Scan for the cell matching the given text and deliver its [x, y] coordinate at center. 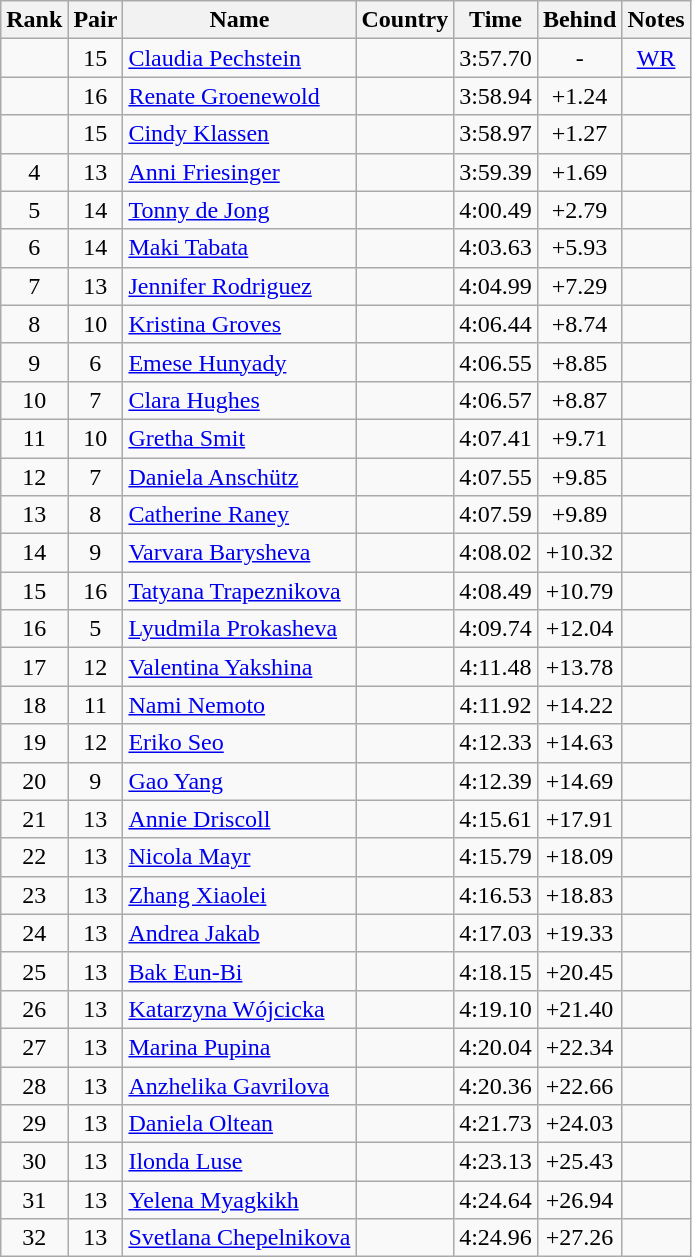
4:09.74 [496, 629]
+2.79 [579, 210]
Anni Friesinger [240, 172]
27 [34, 1047]
+12.04 [579, 629]
22 [34, 857]
+9.71 [579, 438]
Jennifer Rodriguez [240, 286]
Andrea Jakab [240, 933]
Tonny de Jong [240, 210]
Gretha Smit [240, 438]
4 [34, 172]
4:11.92 [496, 705]
Nami Nemoto [240, 705]
4:16.53 [496, 895]
+18.09 [579, 857]
4:17.03 [496, 933]
Time [496, 20]
4:06.55 [496, 362]
Maki Tabata [240, 248]
+27.26 [579, 1238]
Renate Groenewold [240, 96]
Country [405, 20]
32 [34, 1238]
4:24.96 [496, 1238]
25 [34, 971]
+1.27 [579, 134]
3:59.39 [496, 172]
+18.83 [579, 895]
+22.34 [579, 1047]
4:06.57 [496, 400]
+14.69 [579, 781]
Behind [579, 20]
Katarzyna Wójcicka [240, 1009]
4:12.39 [496, 781]
26 [34, 1009]
Daniela Anschütz [240, 477]
Ilonda Luse [240, 1162]
+14.63 [579, 743]
Kristina Groves [240, 324]
4:20.36 [496, 1085]
4:15.61 [496, 819]
3:57.70 [496, 58]
Clara Hughes [240, 400]
+14.22 [579, 705]
Notes [656, 20]
29 [34, 1124]
Name [240, 20]
+9.89 [579, 515]
+1.24 [579, 96]
Annie Driscoll [240, 819]
23 [34, 895]
+13.78 [579, 667]
4:08.49 [496, 591]
30 [34, 1162]
Zhang Xiaolei [240, 895]
4:12.33 [496, 743]
+20.45 [579, 971]
18 [34, 705]
+25.43 [579, 1162]
+24.03 [579, 1124]
+8.85 [579, 362]
Varvara Barysheva [240, 553]
4:11.48 [496, 667]
Daniela Oltean [240, 1124]
4:04.99 [496, 286]
Tatyana Trapeznikova [240, 591]
+8.87 [579, 400]
+19.33 [579, 933]
Yelena Myagkikh [240, 1200]
4:15.79 [496, 857]
Gao Yang [240, 781]
Rank [34, 20]
4:24.64 [496, 1200]
+5.93 [579, 248]
31 [34, 1200]
+21.40 [579, 1009]
+22.66 [579, 1085]
Valentina Yakshina [240, 667]
4:19.10 [496, 1009]
3:58.94 [496, 96]
Nicola Mayr [240, 857]
+1.69 [579, 172]
4:18.15 [496, 971]
4:03.63 [496, 248]
21 [34, 819]
+7.29 [579, 286]
Anzhelika Gavrilova [240, 1085]
+9.85 [579, 477]
24 [34, 933]
+8.74 [579, 324]
3:58.97 [496, 134]
Lyudmila Prokasheva [240, 629]
Bak Eun-Bi [240, 971]
+26.94 [579, 1200]
4:07.55 [496, 477]
+10.32 [579, 553]
4:06.44 [496, 324]
Marina Pupina [240, 1047]
Eriko Seo [240, 743]
4:20.04 [496, 1047]
WR [656, 58]
4:07.41 [496, 438]
+10.79 [579, 591]
19 [34, 743]
Cindy Klassen [240, 134]
Catherine Raney [240, 515]
17 [34, 667]
4:21.73 [496, 1124]
4:00.49 [496, 210]
Emese Hunyady [240, 362]
4:23.13 [496, 1162]
20 [34, 781]
Svetlana Chepelnikova [240, 1238]
Pair [96, 20]
- [579, 58]
28 [34, 1085]
+17.91 [579, 819]
4:08.02 [496, 553]
4:07.59 [496, 515]
Claudia Pechstein [240, 58]
